Extract the [X, Y] coordinate from the center of the cell holding the provided text.  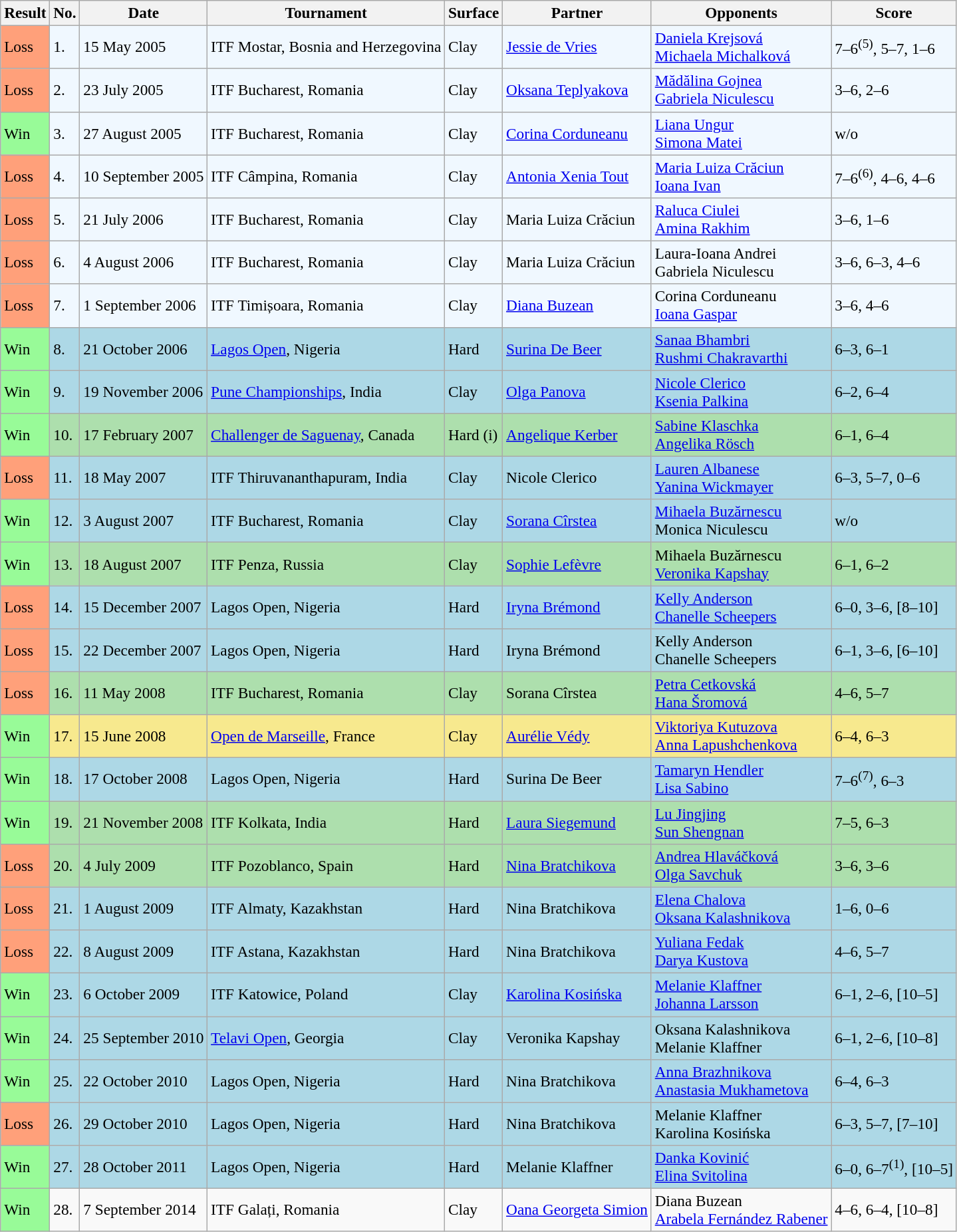
8. [65, 348]
Tamaryn Hendler Lisa Sabino [741, 779]
Result [25, 13]
19 November 2006 [144, 391]
5. [65, 219]
Nicole Clerico [577, 477]
No. [65, 13]
Mihaela Buzărnescu Monica Niculescu [741, 521]
Partner [577, 13]
Laura-Ioana Andrei Gabriela Niculescu [741, 262]
14. [65, 606]
ITF Almaty, Kazakhstan [326, 908]
Melanie Klaffner [577, 1166]
Diana Buzean Arabela Fernández Rabener [741, 1210]
7. [65, 306]
4 July 2009 [144, 866]
11 May 2008 [144, 693]
Lu Jingjing Sun Shengnan [741, 822]
15 December 2007 [144, 606]
25. [65, 1081]
28. [65, 1210]
Jessie de Vries [577, 47]
Lauren Albanese Yanina Wickmayer [741, 477]
27 August 2005 [144, 133]
ITF Mostar, Bosnia and Herzegovina [326, 47]
Telavi Open, Georgia [326, 1037]
6–1, 6–2 [894, 564]
15 June 2008 [144, 737]
Liana Ungur Simona Matei [741, 133]
3–6, 2–6 [894, 90]
1 September 2006 [144, 306]
25 September 2010 [144, 1037]
17 February 2007 [144, 435]
1 August 2009 [144, 908]
28 October 2011 [144, 1166]
Oksana Kalashnikova Melanie Klaffner [741, 1037]
26. [65, 1124]
Pune Championships, India [326, 391]
Diana Buzean [577, 306]
Daniela Krejsová Michaela Michalková [741, 47]
6–0, 6–7(1), [10–5] [894, 1166]
21. [65, 908]
Date [144, 13]
ITF Thiruvananthapuram, India [326, 477]
6–2, 6–4 [894, 391]
Nicole Clerico Ksenia Palkina [741, 391]
Open de Marseille, France [326, 737]
Challenger de Saguenay, Canada [326, 435]
Danka Kovinić Elina Svitolina [741, 1166]
Oksana Teplyakova [577, 90]
6–3, 5–7, [7–10] [894, 1124]
21 October 2006 [144, 348]
12. [65, 521]
ITF Galați, Romania [326, 1210]
4 August 2006 [144, 262]
17. [65, 737]
ITF Penza, Russia [326, 564]
Viktoriya Kutuzova Anna Lapushchenkova [741, 737]
Yuliana Fedak Darya Kustova [741, 951]
15. [65, 650]
7–6(6), 4–6, 4–6 [894, 176]
Melanie Klaffner Johanna Larsson [741, 995]
7–5, 6–3 [894, 822]
22 December 2007 [144, 650]
29 October 2010 [144, 1124]
6–1, 2–6, [10–5] [894, 995]
6–1, 6–4 [894, 435]
Sanaa Bhambri Rushmi Chakravarthi [741, 348]
3–6, 3–6 [894, 866]
6–3, 5–7, 0–6 [894, 477]
6. [65, 262]
15 May 2005 [144, 47]
6–1, 2–6, [10–8] [894, 1037]
Andrea Hlaváčková Olga Savchuk [741, 866]
4–6, 6–4, [10–8] [894, 1210]
ITF Kolkata, India [326, 822]
ITF Câmpina, Romania [326, 176]
23. [65, 995]
ITF Timișoara, Romania [326, 306]
ITF Katowice, Poland [326, 995]
6–3, 6–1 [894, 348]
9. [65, 391]
Melanie Klaffner Karolina Kosińska [741, 1124]
10. [65, 435]
ITF Astana, Kazakhstan [326, 951]
Laura Siegemund [577, 822]
3–6, 6–3, 4–6 [894, 262]
Corina Corduneanu [577, 133]
Aurélie Védy [577, 737]
Oana Georgeta Simion [577, 1210]
23 July 2005 [144, 90]
Surface [474, 13]
3–6, 4–6 [894, 306]
Anna Brazhnikova Anastasia Mukhametova [741, 1081]
18 May 2007 [144, 477]
18 August 2007 [144, 564]
Sophie Lefèvre [577, 564]
27. [65, 1166]
6 October 2009 [144, 995]
19. [65, 822]
11. [65, 477]
7–6(5), 5–7, 1–6 [894, 47]
Karolina Kosińska [577, 995]
Elena Chalova Oksana Kalashnikova [741, 908]
Score [894, 13]
Antonia Xenia Tout [577, 176]
20. [65, 866]
24. [65, 1037]
3–6, 1–6 [894, 219]
16. [65, 693]
21 November 2008 [144, 822]
4. [65, 176]
Sabine Klaschka Angelika Rösch [741, 435]
22 October 2010 [144, 1081]
2. [65, 90]
Petra Cetkovská Hana Šromová [741, 693]
Hard (i) [474, 435]
21 July 2006 [144, 219]
1–6, 0–6 [894, 908]
Olga Panova [577, 391]
7 September 2014 [144, 1210]
7–6(7), 6–3 [894, 779]
3. [65, 133]
ITF Pozoblanco, Spain [326, 866]
6–0, 3–6, [8–10] [894, 606]
1. [65, 47]
Mădălina Gojnea Gabriela Niculescu [741, 90]
Tournament [326, 13]
10 September 2005 [144, 176]
8 August 2009 [144, 951]
Mihaela Buzărnescu Veronika Kapshay [741, 564]
Corina Corduneanu Ioana Gaspar [741, 306]
17 October 2008 [144, 779]
3 August 2007 [144, 521]
Raluca Ciulei Amina Rakhim [741, 219]
13. [65, 564]
22. [65, 951]
6–1, 3–6, [6–10] [894, 650]
Maria Luiza Crăciun Ioana Ivan [741, 176]
18. [65, 779]
Angelique Kerber [577, 435]
Opponents [741, 13]
Veronika Kapshay [577, 1037]
